From the cell containing the given text, extract its center point as (X, Y) coordinate. 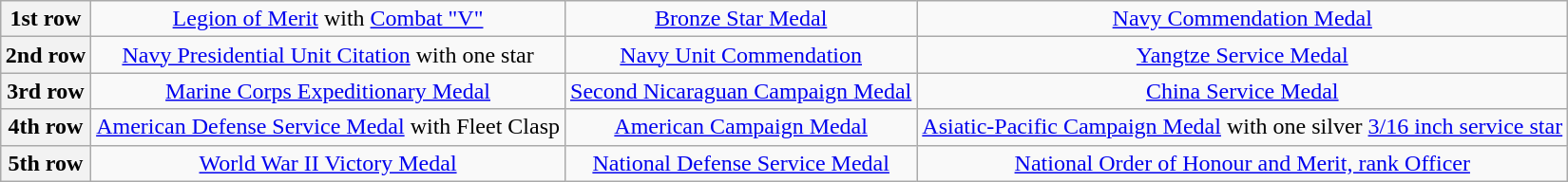
Asiatic-Pacific Campaign Medal with one silver 3/16 inch service star (1243, 127)
World War II Victory Medal (329, 163)
American Defense Service Medal with Fleet Clasp (329, 127)
2nd row (46, 55)
American Campaign Medal (741, 127)
National Defense Service Medal (741, 163)
1st row (46, 19)
Navy Unit Commendation (741, 55)
Marine Corps Expeditionary Medal (329, 91)
Navy Commendation Medal (1243, 19)
Second Nicaraguan Campaign Medal (741, 91)
4th row (46, 127)
Navy Presidential Unit Citation with one star (329, 55)
National Order of Honour and Merit, rank Officer (1243, 163)
Legion of Merit with Combat "V" (329, 19)
3rd row (46, 91)
Yangtze Service Medal (1243, 55)
5th row (46, 163)
China Service Medal (1243, 91)
Bronze Star Medal (741, 19)
